From the cell containing the given text, extract its center point as [X, Y] coordinate. 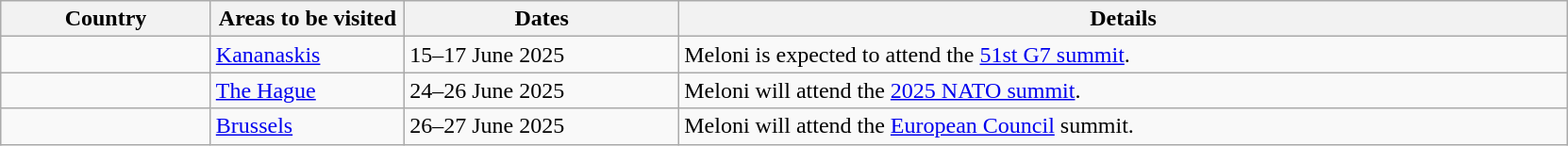
24–26 June 2025 [542, 90]
26–27 June 2025 [542, 126]
Brussels [308, 126]
Meloni will attend the European Council summit. [1124, 126]
Country [106, 19]
Kananaskis [308, 55]
Areas to be visited [308, 19]
Meloni is expected to attend the 51st G7 summit. [1124, 55]
15–17 June 2025 [542, 55]
The Hague [308, 90]
Meloni will attend the 2025 NATO summit. [1124, 90]
Details [1124, 19]
Dates [542, 19]
